Return (x, y) of the center of cell containing provided text 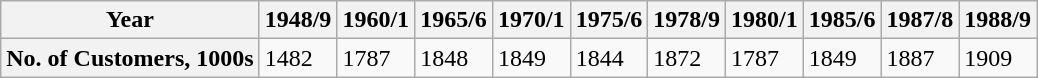
1844 (609, 58)
1848 (454, 58)
1988/9 (998, 20)
1975/6 (609, 20)
1978/9 (687, 20)
Year (130, 20)
1482 (298, 58)
1872 (687, 58)
1965/6 (454, 20)
1970/1 (531, 20)
1987/8 (920, 20)
1948/9 (298, 20)
1960/1 (376, 20)
1887 (920, 58)
1980/1 (765, 20)
No. of Customers, 1000s (130, 58)
1909 (998, 58)
1985/6 (842, 20)
